Scan for the cell matching the given text and deliver its [x, y] coordinate at center. 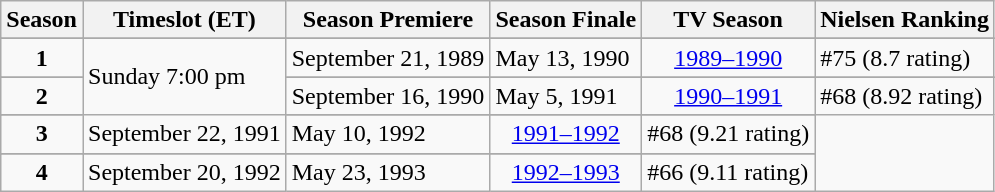
3 [42, 134]
May 5, 1991 [566, 96]
September 20, 1992 [184, 172]
#68 (9.21 rating) [728, 134]
Season [42, 20]
September 16, 1990 [388, 96]
Timeslot (ET) [184, 20]
Season Premiere [388, 20]
1990–1991 [728, 96]
May 13, 1990 [566, 58]
September 21, 1989 [388, 58]
1989–1990 [728, 58]
Season Finale [566, 20]
#66 (9.11 rating) [728, 172]
2 [42, 96]
4 [42, 172]
September 22, 1991 [184, 134]
May 10, 1992 [388, 134]
#68 (8.92 rating) [905, 96]
#75 (8.7 rating) [905, 58]
Nielsen Ranking [905, 20]
Sunday 7:00 pm [184, 77]
May 23, 1993 [388, 172]
1 [42, 58]
1992–1993 [566, 172]
TV Season [728, 20]
1991–1992 [566, 134]
